From the cell containing the given text, extract its center point as (X, Y) coordinate. 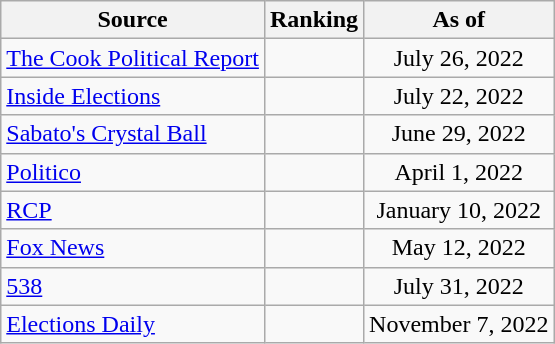
April 1, 2022 (459, 172)
Fox News (133, 248)
July 26, 2022 (459, 58)
July 31, 2022 (459, 286)
July 22, 2022 (459, 96)
June 29, 2022 (459, 134)
Elections Daily (133, 324)
Source (133, 20)
November 7, 2022 (459, 324)
Inside Elections (133, 96)
Sabato's Crystal Ball (133, 134)
538 (133, 286)
Ranking (314, 20)
January 10, 2022 (459, 210)
RCP (133, 210)
As of (459, 20)
The Cook Political Report (133, 58)
Politico (133, 172)
May 12, 2022 (459, 248)
